Output the (X, Y) coordinate of the center of the cell containing the given text.  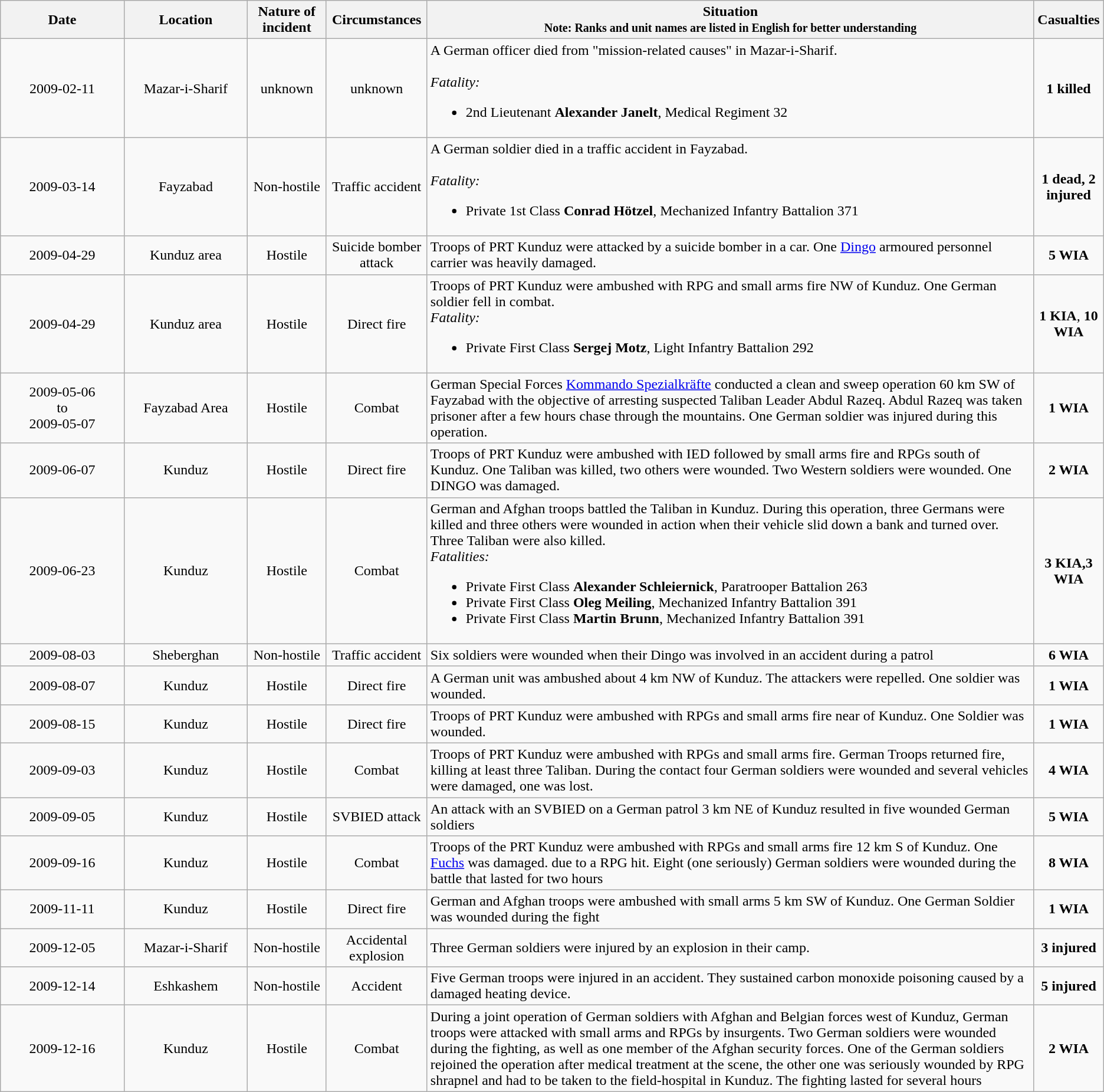
2009-12-05 (63, 947)
SituationNote: Ranks and unit names are listed in English for better understanding (730, 20)
Troops of PRT Kunduz were attacked by a suicide bomber in a car. One Dingo armoured personnel carrier was heavily damaged. (730, 255)
Accident (376, 986)
2009-09-05 (63, 816)
Date (63, 20)
A German soldier died in a traffic accident in Fayzabad.Fatality:Private 1st Class Conrad Hötzel, Mechanized Infantry Battalion 371 (730, 186)
2009-06-23 (63, 570)
2009-09-16 (63, 863)
3 injured (1069, 947)
2009-12-16 (63, 1048)
8 WIA (1069, 863)
Fayzabad (185, 186)
Five German troops were injured in an accident. They sustained carbon monoxide poisoning caused by a damaged heating device. (730, 986)
2009-02-11 (63, 88)
3 KIA,3 WIA (1069, 570)
An attack with an SVBIED on a German patrol 3 km NE of Kunduz resulted in five wounded German soldiers (730, 816)
1 killed (1069, 88)
SVBIED attack (376, 816)
2009-08-15 (63, 723)
2009-03-14 (63, 186)
4 WIA (1069, 770)
Nature of incident (287, 20)
2009-05-06to2009-05-07 (63, 408)
2009-06-07 (63, 470)
Accidental explosion (376, 947)
2009-08-07 (63, 686)
Circumstances (376, 20)
A German officer died from "mission-related causes" in Mazar-i-Sharif.Fatality:2nd Lieutenant Alexander Janelt, Medical Regiment 32 (730, 88)
Casualties (1069, 20)
A German unit was ambushed about 4 km NW of Kunduz. The attackers were repelled. One soldier was wounded. (730, 686)
Fayzabad Area (185, 408)
German and Afghan troops were ambushed with small arms 5 km SW of Kunduz. One German Soldier was wounded during the fight (730, 910)
2009-09-03 (63, 770)
2009-11-11 (63, 910)
Troops of PRT Kunduz were ambushed with RPGs and small arms fire near of Kunduz. One Soldier was wounded. (730, 723)
Eshkashem (185, 986)
5 injured (1069, 986)
6 WIA (1069, 655)
Location (185, 20)
2009-12-14 (63, 986)
1 KIA, 10 WIA (1069, 323)
Six soldiers were wounded when their Dingo was involved in an accident during a patrol (730, 655)
2009-08-03 (63, 655)
1 dead, 2 injured (1069, 186)
Suicide bomber attack (376, 255)
Sheberghan (185, 655)
Three German soldiers were injured by an explosion in their camp. (730, 947)
